Extract the (X, Y) coordinate from the center of the cell holding the provided text.  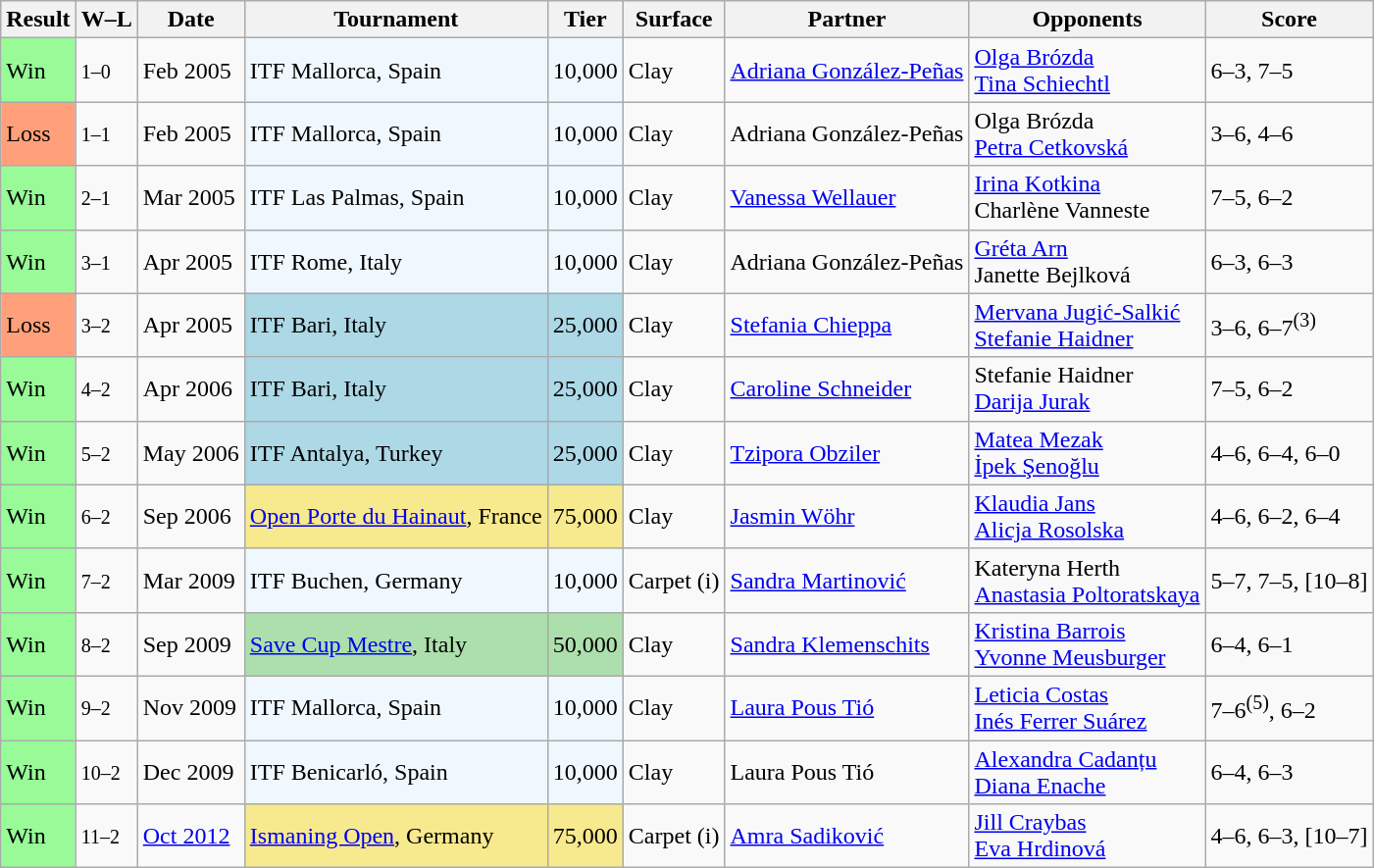
Sandra Klemenschits (847, 643)
3–1 (106, 261)
Oct 2012 (190, 836)
Tzipora Obziler (847, 453)
Date (190, 20)
11–2 (106, 836)
ITF Rome, Italy (396, 261)
Jill Craybas Eva Hrdinová (1087, 836)
4–6, 6–3, [10–7] (1289, 836)
10–2 (106, 771)
9–2 (106, 708)
3–2 (106, 326)
Save Cup Mestre, Italy (396, 643)
4–6, 6–4, 6–0 (1289, 453)
ITF Benicarló, Spain (396, 771)
6–3, 7–5 (1289, 71)
Stefania Chieppa (847, 326)
ITF Antalya, Turkey (396, 453)
Sep 2006 (190, 516)
Alexandra Cadanțu Diana Enache (1087, 771)
Klaudia Jans Alicja Rosolska (1087, 516)
Olga Brózda Tina Schiechtl (1087, 71)
5–2 (106, 453)
Mervana Jugić-Salkić Stefanie Haidner (1087, 326)
Jasmin Wöhr (847, 516)
4–2 (106, 388)
Matea Mezak İpek Şenoğlu (1087, 453)
Apr 2006 (190, 388)
Gréta Arn Janette Bejlková (1087, 261)
Caroline Schneider (847, 388)
Kateryna Herth Anastasia Poltoratskaya (1087, 581)
1–1 (106, 133)
6–4, 6–1 (1289, 643)
Opponents (1087, 20)
6–4, 6–3 (1289, 771)
3–6, 4–6 (1289, 133)
Score (1289, 20)
6–3, 6–3 (1289, 261)
Leticia Costas Inés Ferrer Suárez (1087, 708)
7–6(5), 6–2 (1289, 708)
Nov 2009 (190, 708)
2–1 (106, 198)
Mar 2005 (190, 198)
ITF Buchen, Germany (396, 581)
Irina Kotkina Charlène Vanneste (1087, 198)
3–6, 6–7(3) (1289, 326)
Stefanie Haidner Darija Jurak (1087, 388)
ITF Las Palmas, Spain (396, 198)
Vanessa Wellauer (847, 198)
5–7, 7–5, [10–8] (1289, 581)
Dec 2009 (190, 771)
Partner (847, 20)
4–6, 6–2, 6–4 (1289, 516)
Open Porte du Hainaut, France (396, 516)
50,000 (585, 643)
Ismaning Open, Germany (396, 836)
Surface (674, 20)
Result (38, 20)
Sep 2009 (190, 643)
1–0 (106, 71)
Tournament (396, 20)
7–2 (106, 581)
6–2 (106, 516)
W–L (106, 20)
Olga Brózda Petra Cetkovská (1087, 133)
Tier (585, 20)
Amra Sadiković (847, 836)
Kristina Barrois Yvonne Meusburger (1087, 643)
Sandra Martinović (847, 581)
Mar 2009 (190, 581)
8–2 (106, 643)
May 2006 (190, 453)
